Output the (X, Y) coordinate of the center of the cell containing the given text.  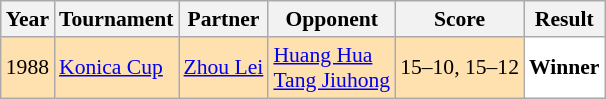
Partner (224, 19)
Year (28, 19)
Tournament (116, 19)
Opponent (332, 19)
Zhou Lei (224, 68)
Result (564, 19)
Winner (564, 68)
Score (460, 19)
Huang Hua Tang Jiuhong (332, 68)
Konica Cup (116, 68)
15–10, 15–12 (460, 68)
1988 (28, 68)
